Find where the given text appears and provide that cell's center as [x, y] coordinate. 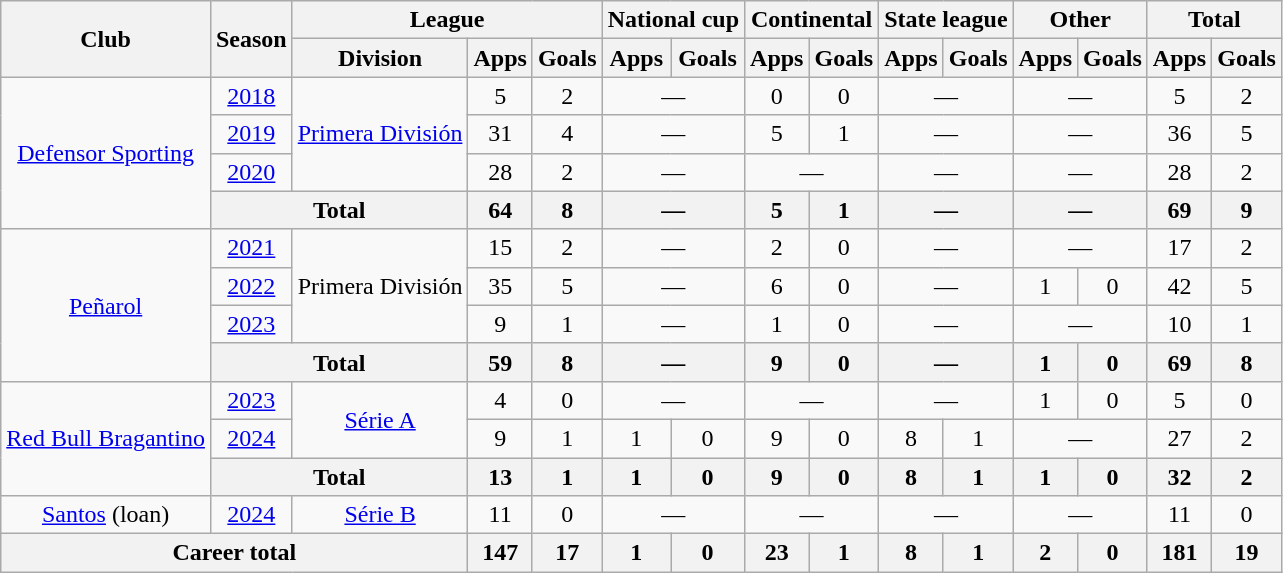
Defensor Sporting [106, 153]
Série B [380, 515]
6 [777, 286]
Season [251, 39]
31 [500, 134]
147 [500, 553]
League [447, 20]
Club [106, 39]
2018 [251, 96]
National cup [673, 20]
64 [500, 210]
Red Bull Bragantino [106, 438]
Career total [234, 553]
27 [1179, 438]
2022 [251, 286]
State league [946, 20]
10 [1179, 324]
Peñarol [106, 305]
23 [777, 553]
Santos (loan) [106, 515]
181 [1179, 553]
Série A [380, 419]
59 [500, 362]
Continental [812, 20]
2020 [251, 172]
36 [1179, 134]
35 [500, 286]
Other [1080, 20]
42 [1179, 286]
32 [1179, 477]
2019 [251, 134]
2021 [251, 248]
15 [500, 248]
13 [500, 477]
19 [1247, 553]
Division [380, 58]
